Output the [x, y] coordinate of the center of the cell containing the given text.  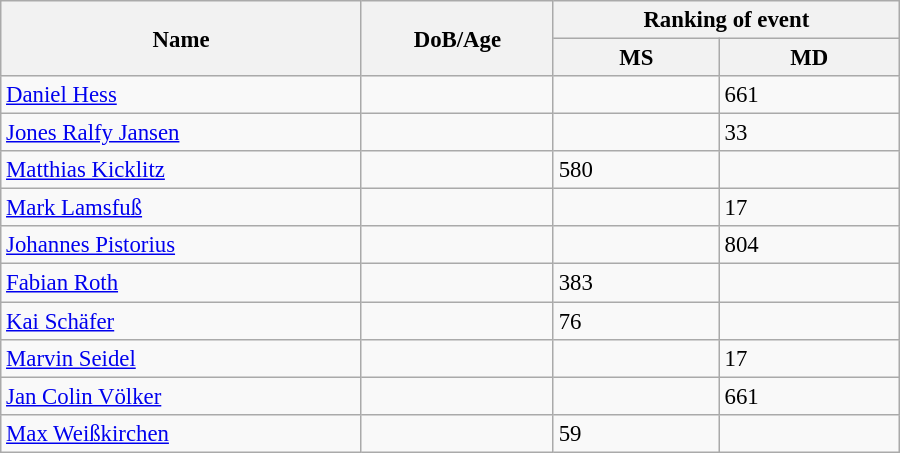
Johannes Pistorius [182, 245]
Marvin Seidel [182, 358]
383 [636, 283]
Kai Schäfer [182, 321]
Mark Lamsfuß [182, 208]
Ranking of event [726, 20]
580 [636, 170]
Daniel Hess [182, 95]
MD [809, 58]
MS [636, 58]
Max Weißkirchen [182, 433]
Matthias Kicklitz [182, 170]
59 [636, 433]
804 [809, 245]
Name [182, 38]
Jan Colin Völker [182, 396]
76 [636, 321]
33 [809, 133]
Fabian Roth [182, 283]
Jones Ralfy Jansen [182, 133]
DoB/Age [457, 38]
